From the cell containing the given text, extract its center point as (x, y) coordinate. 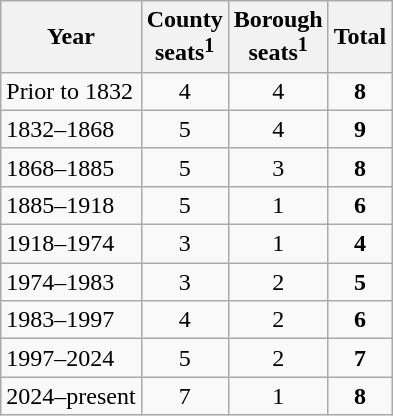
1983–1997 (71, 320)
1974–1983 (71, 282)
1885–1918 (71, 205)
1832–1868 (71, 129)
Prior to 1832 (71, 91)
Countyseats1 (184, 37)
9 (360, 129)
2024–present (71, 396)
Total (360, 37)
1918–1974 (71, 244)
1868–1885 (71, 167)
Year (71, 37)
Boroughseats1 (278, 37)
1997–2024 (71, 358)
